Scan for the cell matching the given text and deliver its [x, y] coordinate at center. 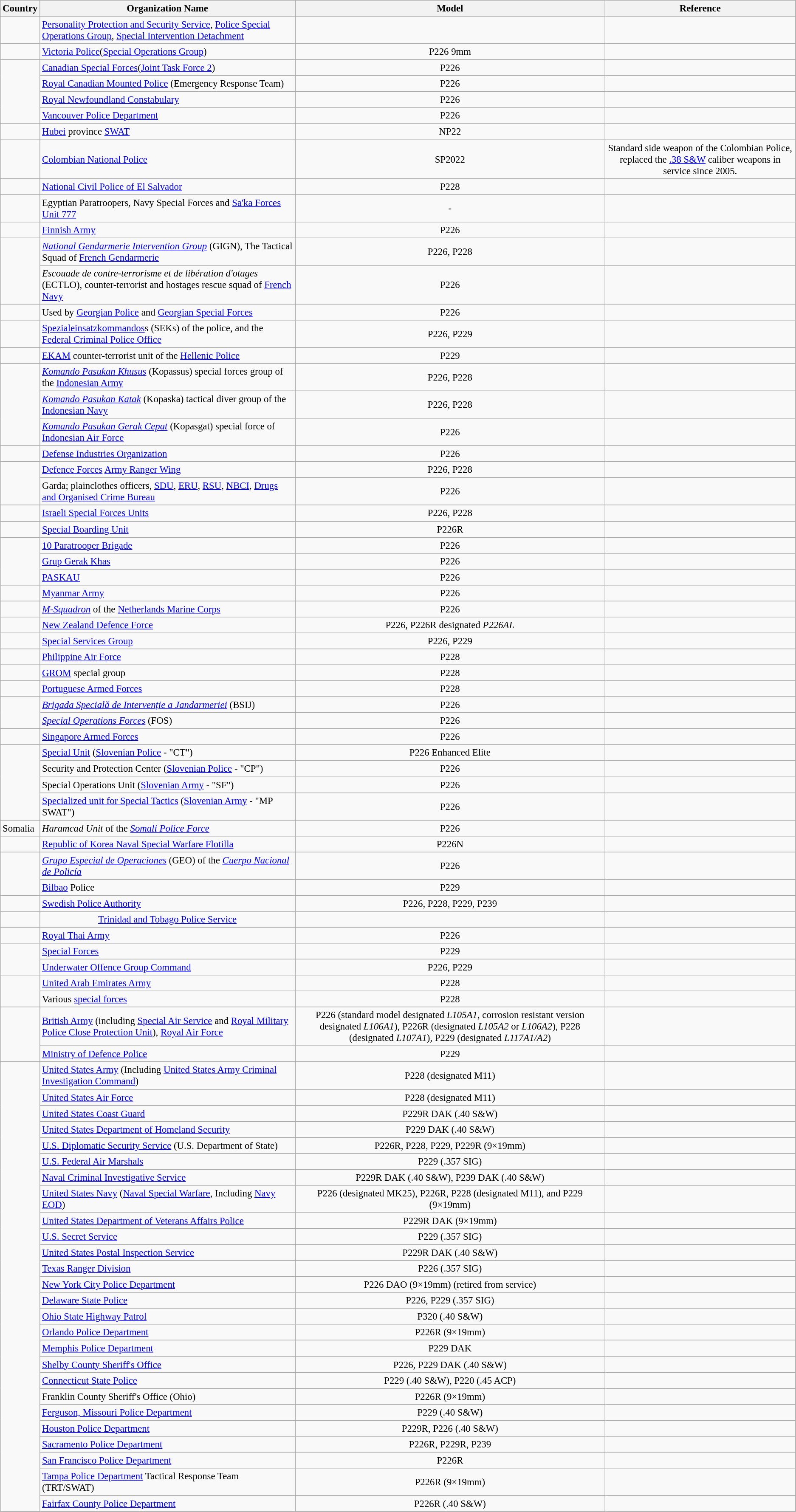
P229R, P226 (.40 S&W) [450, 1428]
Myanmar Army [167, 593]
Special Operations Unit (Slovenian Army - "SF") [167, 785]
P226, P229 (.357 SIG) [450, 1300]
New York City Police Department [167, 1285]
Used by Georgian Police and Georgian Special Forces [167, 312]
P229 DAK [450, 1348]
Security and Protection Center (Slovenian Police - "CP") [167, 769]
Victoria Police(Special Operations Group) [167, 52]
New Zealand Defence Force [167, 625]
Swedish Police Authority [167, 903]
P226 DAO (9×19mm) (retired from service) [450, 1285]
Somalia [20, 828]
United States Navy (Naval Special Warfare, Including Navy EOD) [167, 1199]
Model [450, 8]
Texas Ranger Division [167, 1269]
Tampa Police Department Tactical Response Team (TRT/SWAT) [167, 1482]
PASKAU [167, 577]
Organization Name [167, 8]
P226 9mm [450, 52]
Brigada Specială de Intervenție a Jandarmeriei (BSIJ) [167, 705]
P226R, P228, P229, P229R (9×19mm) [450, 1145]
SP2022 [450, 159]
- [450, 208]
10 Paratrooper Brigade [167, 545]
Franklin County Sheriff's Office (Ohio) [167, 1396]
Personality Protection and Security Service, Police Special Operations Group, Special Intervention Detachment [167, 31]
P226 (designated MK25), P226R, P228 (designated M11), and P229 (9×19mm) [450, 1199]
Standard side weapon of the Colombian Police, replaced the .38 S&W caliber weapons in service since 2005. [700, 159]
P226R (.40 S&W) [450, 1504]
Defence Forces Army Ranger Wing [167, 470]
Trinidad and Tobago Police Service [167, 920]
Portuguese Armed Forces [167, 689]
P226 Enhanced Elite [450, 753]
Hubei province SWAT [167, 132]
Memphis Police Department [167, 1348]
Defense Industries Organization [167, 454]
U.S. Secret Service [167, 1237]
Royal Newfoundland Constabulary [167, 100]
Philippine Air Force [167, 657]
Egyptian Paratroopers, Navy Special Forces and Sa'ka ForcesUnit 777 [167, 208]
P226, P226R designated P226AL [450, 625]
National Civil Police of El Salvador [167, 186]
Royal Canadian Mounted Police (Emergency Response Team) [167, 84]
Haramcad Unit of the Somali Police Force [167, 828]
Naval Criminal Investigative Service [167, 1177]
GROM special group [167, 673]
Bilbao Police [167, 888]
Country [20, 8]
Ferguson, Missouri Police Department [167, 1412]
Ministry of Defence Police [167, 1054]
National Gendarmerie Intervention Group (GIGN), The Tactical Squad of French Gendarmerie [167, 251]
Vancouver Police Department [167, 116]
Grupo Especial de Operaciones (GEO) of the Cuerpo Nacional de Policía [167, 866]
United States Postal Inspection Service [167, 1253]
United States Air Force [167, 1097]
P229R DAK (9×19mm) [450, 1221]
San Francisco Police Department [167, 1460]
United States Coast Guard [167, 1114]
Shelby County Sheriff's Office [167, 1365]
Sacramento Police Department [167, 1444]
Orlando Police Department [167, 1332]
P229 (.40 S&W), P220 (.45 ACP) [450, 1380]
Singapore Armed Forces [167, 737]
U.S. Federal Air Marshals [167, 1162]
Connecticut State Police [167, 1380]
P229R DAK (.40 S&W), P239 DAK (.40 S&W) [450, 1177]
United States Army (Including United States Army Criminal Investigation Command) [167, 1076]
Finnish Army [167, 230]
Delaware State Police [167, 1300]
Canadian Special Forces(Joint Task Force 2) [167, 68]
United Arab Emirates Army [167, 983]
P226R, P229R, P239 [450, 1444]
P320 (.40 S&W) [450, 1317]
Special Unit (Slovenian Police - "CT") [167, 753]
Komando Pasukan Khusus (Kopassus) special forces group of the Indonesian Army [167, 377]
Garda; plainclothes officers, SDU, ERU, RSU, NBCI, Drugs and Organised Crime Bureau [167, 492]
Fairfax County Police Department [167, 1504]
British Army (including Special Air Service and Royal Military Police Close Protection Unit), Royal Air Force [167, 1027]
Various special forces [167, 999]
P226, P229 DAK (.40 S&W) [450, 1365]
Spezialeinsatzkommandoss (SEKs) of the police, and the Federal Criminal Police Office [167, 334]
Special Boarding Unit [167, 529]
P226, P228, P229, P239 [450, 903]
United States Department of Veterans Affairs Police [167, 1221]
P226 (.357 SIG) [450, 1269]
U.S. Diplomatic Security Service (U.S. Department of State) [167, 1145]
P226N [450, 844]
Reference [700, 8]
Colombian National Police [167, 159]
Grup Gerak Khas [167, 561]
Israeli Special Forces Units [167, 513]
P229 (.40 S&W) [450, 1412]
M-Squadron of the Netherlands Marine Corps [167, 609]
Specialized unit for Special Tactics (Slovenian Army - "MP SWAT") [167, 806]
NP22 [450, 132]
Special Forces [167, 951]
Komando Pasukan Katak (Kopaska) tactical diver group of the Indonesian Navy [167, 405]
Special Operations Forces (FOS) [167, 721]
Republic of Korea Naval Special Warfare Flotilla [167, 844]
Special Services Group [167, 641]
Komando Pasukan Gerak Cepat (Kopasgat) special force of Indonesian Air Force [167, 432]
P229 DAK (.40 S&W) [450, 1129]
Ohio State Highway Patrol [167, 1317]
Escouade de contre-terrorisme et de libération d'otages (ECTLO), counter-terrorist and hostages rescue squad of French Navy [167, 285]
Royal Thai Army [167, 935]
EKAM counter-terrorist unit of the Hellenic Police [167, 355]
Underwater Offence Group Command [167, 968]
United States Department of Homeland Security [167, 1129]
Houston Police Department [167, 1428]
